Provide the (x, y) coordinate of the cell's center where the given text is located.  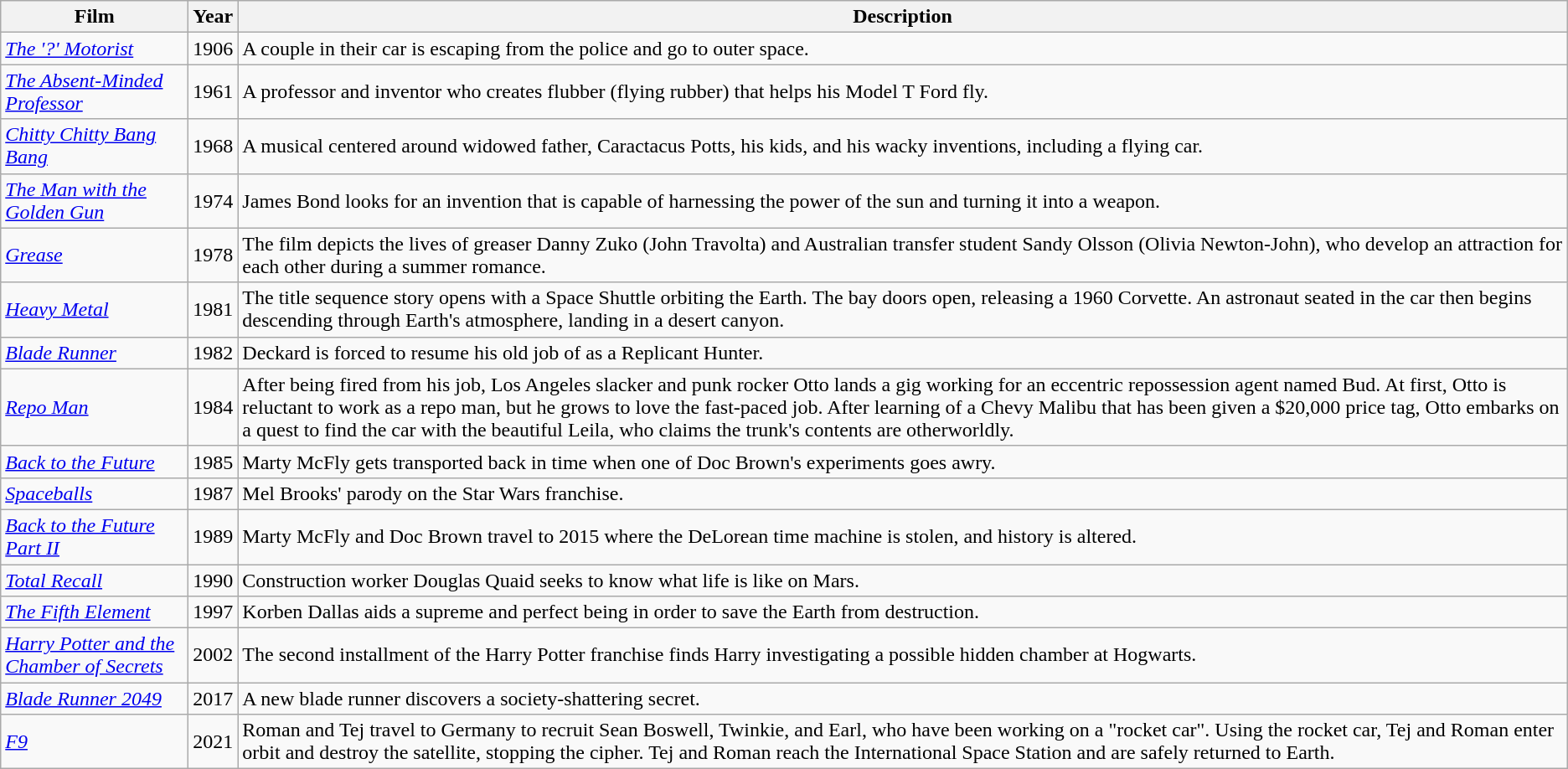
1961 (213, 92)
A couple in their car is escaping from the police and go to outer space. (903, 49)
2021 (213, 742)
James Bond looks for an invention that is capable of harnessing the power of the sun and turning it into a weapon. (903, 201)
1978 (213, 255)
1981 (213, 310)
Back to the Future (95, 462)
F9 (95, 742)
2017 (213, 699)
1968 (213, 146)
Blade Runner 2049 (95, 699)
2002 (213, 655)
The '?' Motorist (95, 49)
1989 (213, 536)
1984 (213, 407)
Deckard is forced to resume his old job of as a Replicant Hunter. (903, 353)
The Fifth Element (95, 612)
A musical centered around widowed father, Caractacus Potts, his kids, and his wacky inventions, including a flying car. (903, 146)
Construction worker Douglas Quaid seeks to know what life is like on Mars. (903, 581)
Heavy Metal (95, 310)
Marty McFly and Doc Brown travel to 2015 where the DeLorean time machine is stolen, and history is altered. (903, 536)
Total Recall (95, 581)
Film (95, 17)
Harry Potter and the Chamber of Secrets (95, 655)
1990 (213, 581)
1982 (213, 353)
Description (903, 17)
1906 (213, 49)
The Man with the Golden Gun (95, 201)
Grease (95, 255)
1974 (213, 201)
Back to the Future Part II (95, 536)
Mel Brooks' parody on the Star Wars franchise. (903, 493)
Spaceballs (95, 493)
The Absent-Minded Professor (95, 92)
Repo Man (95, 407)
Year (213, 17)
A new blade runner discovers a society-shattering secret. (903, 699)
Korben Dallas aids a supreme and perfect being in order to save the Earth from destruction. (903, 612)
1987 (213, 493)
The second installment of the Harry Potter franchise finds Harry investigating a possible hidden chamber at Hogwarts. (903, 655)
Marty McFly gets transported back in time when one of Doc Brown's experiments goes awry. (903, 462)
Blade Runner (95, 353)
1997 (213, 612)
1985 (213, 462)
A professor and inventor who creates flubber (flying rubber) that helps his Model T Ford fly. (903, 92)
Chitty Chitty Bang Bang (95, 146)
